Provide the (x, y) coordinate of the cell's center where the given text is located.  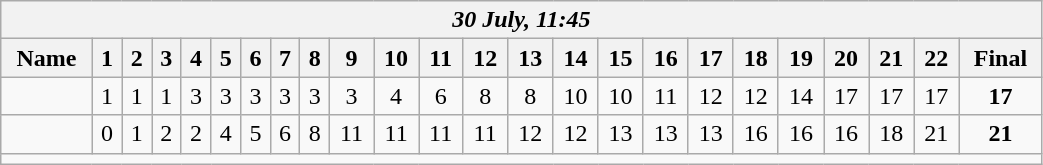
Name (46, 58)
22 (936, 58)
9 (352, 58)
19 (800, 58)
20 (846, 58)
15 (620, 58)
0 (107, 134)
Final (1000, 58)
7 (285, 58)
30 July, 11:45 (522, 20)
